Extract the (X, Y) coordinate from the center of the cell holding the provided text.  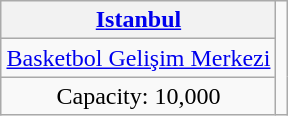
Capacity: 10,000 (138, 96)
Istanbul (138, 20)
Basketbol Gelişim Merkezi (138, 58)
